Return [X, Y] of the center of cell containing provided text 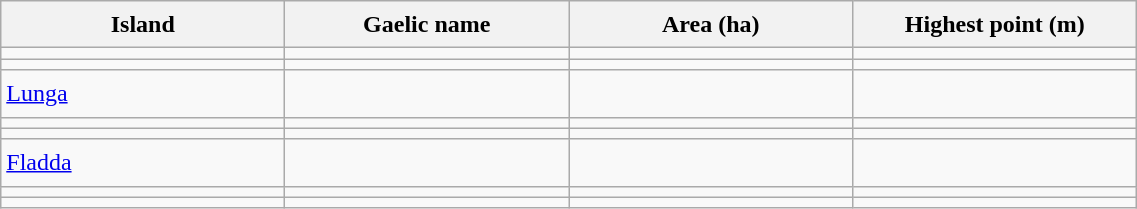
Gaelic name [427, 24]
Area (ha) [711, 24]
Island [143, 24]
Highest point (m) [995, 24]
Fladda [143, 162]
Lunga [143, 94]
